Locate the cell with the specified text and output its (X, Y) center coordinate. 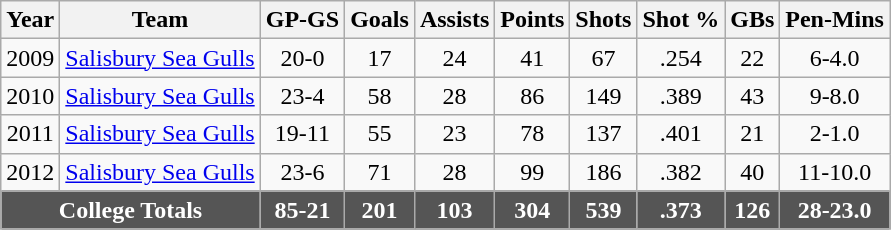
43 (752, 96)
College Totals (130, 210)
Pen-Mins (835, 20)
Team (160, 20)
.382 (681, 172)
539 (604, 210)
186 (604, 172)
.389 (681, 96)
19-11 (302, 134)
9-8.0 (835, 96)
2-1.0 (835, 134)
41 (532, 58)
304 (532, 210)
2009 (30, 58)
22 (752, 58)
Points (532, 20)
78 (532, 134)
137 (604, 134)
.401 (681, 134)
2011 (30, 134)
11-10.0 (835, 172)
Goals (380, 20)
99 (532, 172)
20-0 (302, 58)
23-6 (302, 172)
55 (380, 134)
.373 (681, 210)
67 (604, 58)
17 (380, 58)
.254 (681, 58)
28-23.0 (835, 210)
23 (454, 134)
126 (752, 210)
71 (380, 172)
86 (532, 96)
24 (454, 58)
103 (454, 210)
Shots (604, 20)
40 (752, 172)
2012 (30, 172)
Year (30, 20)
GP-GS (302, 20)
85-21 (302, 210)
149 (604, 96)
23-4 (302, 96)
Shot % (681, 20)
Assists (454, 20)
58 (380, 96)
GBs (752, 20)
6-4.0 (835, 58)
2010 (30, 96)
21 (752, 134)
201 (380, 210)
